For the text-containing cell, return its midpoint in (X, Y) coordinate format. 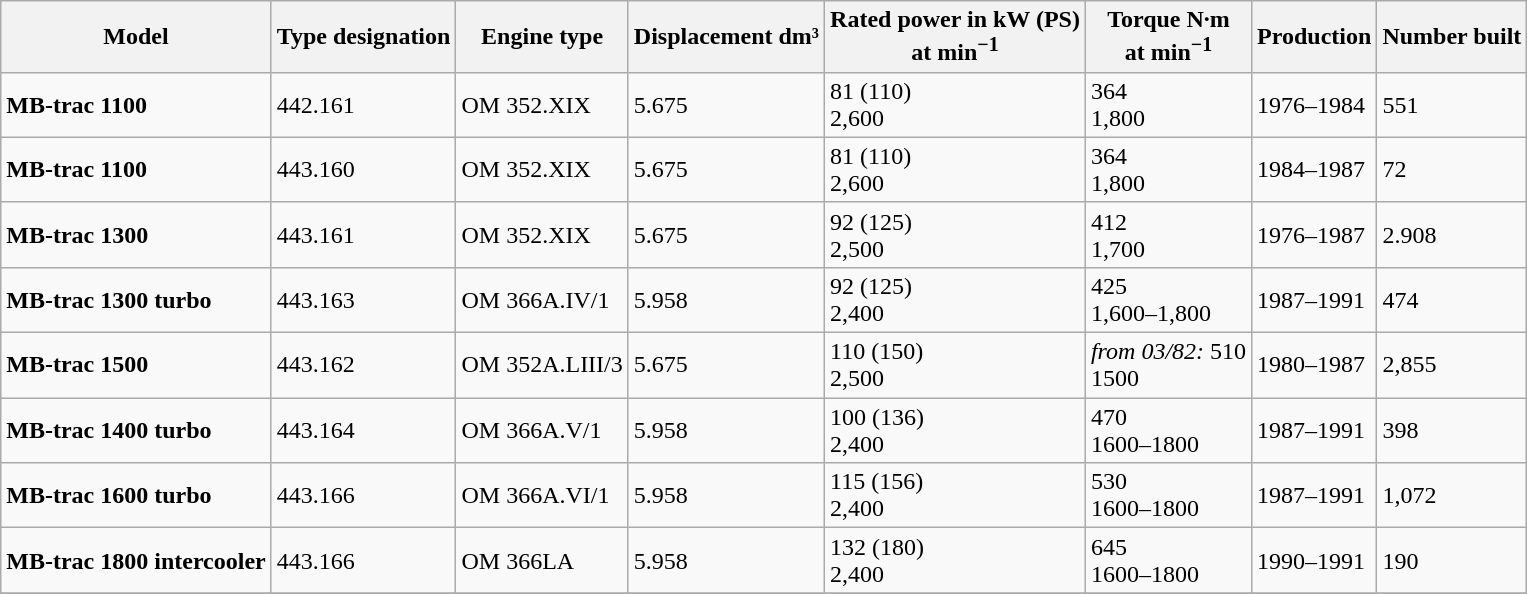
442.161 (364, 104)
OM 366A.VI/1 (542, 496)
OM 366LA (542, 560)
4251,600–1,800 (1168, 300)
Production (1314, 37)
1976–1984 (1314, 104)
4701600–1800 (1168, 430)
92 (125)2,500 (956, 234)
OM 366A.V/1 (542, 430)
Rated power in kW (PS)at min−1 (956, 37)
132 (180)2,400 (956, 560)
OM 366A.IV/1 (542, 300)
Engine type (542, 37)
MB-trac 1300 (136, 234)
Number built (1452, 37)
4121,700 (1168, 234)
443.163 (364, 300)
1976–1987 (1314, 234)
443.160 (364, 170)
5301600–1800 (1168, 496)
Torque N·mat min−1 (1168, 37)
MB-trac 1400 turbo (136, 430)
6451600–1800 (1168, 560)
from 03/82: 5101500 (1168, 366)
OM 352A.LIII/3 (542, 366)
1984–1987 (1314, 170)
MB-trac 1600 turbo (136, 496)
72 (1452, 170)
Model (136, 37)
Displacement dm³ (726, 37)
443.162 (364, 366)
551 (1452, 104)
MB-trac 1500 (136, 366)
443.161 (364, 234)
474 (1452, 300)
110 (150)2,500 (956, 366)
1990–1991 (1314, 560)
1980–1987 (1314, 366)
92 (125)2,400 (956, 300)
MB-trac 1300 turbo (136, 300)
2,855 (1452, 366)
1,072 (1452, 496)
115 (156)2,400 (956, 496)
Type designation (364, 37)
100 (136)2,400 (956, 430)
443.164 (364, 430)
MB-trac 1800 intercooler (136, 560)
2.908 (1452, 234)
190 (1452, 560)
398 (1452, 430)
